Find where the given text appears and provide that cell's center as (x, y) coordinate. 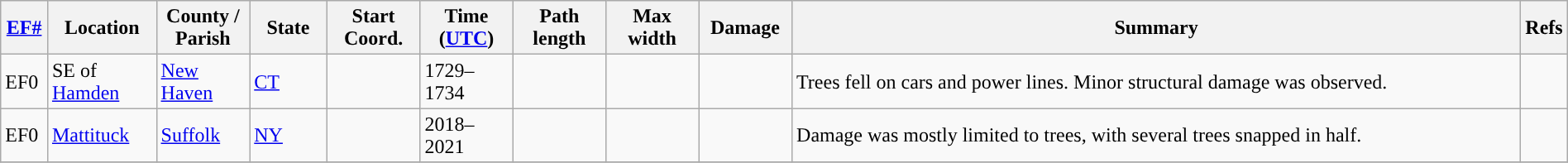
Summary (1156, 28)
CT (289, 81)
2018–2021 (466, 136)
Start Coord. (374, 28)
Damage was mostly limited to trees, with several trees snapped in half. (1156, 136)
NY (289, 136)
County / Parish (203, 28)
Suffolk (203, 136)
State (289, 28)
Refs (1545, 28)
Time (UTC) (466, 28)
Trees fell on cars and power lines. Minor structural damage was observed. (1156, 81)
Max width (652, 28)
SE of Hamden (102, 81)
Damage (746, 28)
New Haven (203, 81)
EF# (25, 28)
Location (102, 28)
Path length (559, 28)
1729–1734 (466, 81)
Mattituck (102, 136)
